Return [x, y] of the center of cell containing provided text 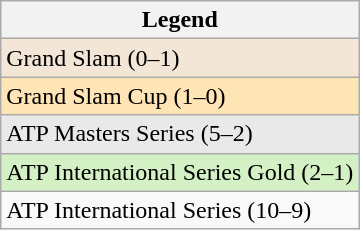
ATP Masters Series (5–2) [180, 134]
ATP International Series (10–9) [180, 210]
Grand Slam (0–1) [180, 58]
ATP International Series Gold (2–1) [180, 172]
Legend [180, 20]
Grand Slam Cup (1–0) [180, 96]
